Detect which cell encompasses the target text, then output its (x, y) center coordinate. 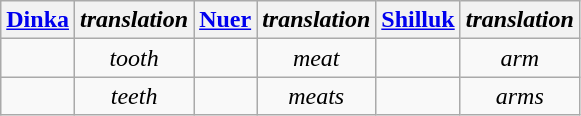
Dinka (38, 20)
meats (316, 96)
Shilluk (418, 20)
meat (316, 58)
tooth (134, 58)
teeth (134, 96)
Nuer (226, 20)
arm (520, 58)
arms (520, 96)
